Provide the [x, y] coordinate of the cell's center where the given text is located.  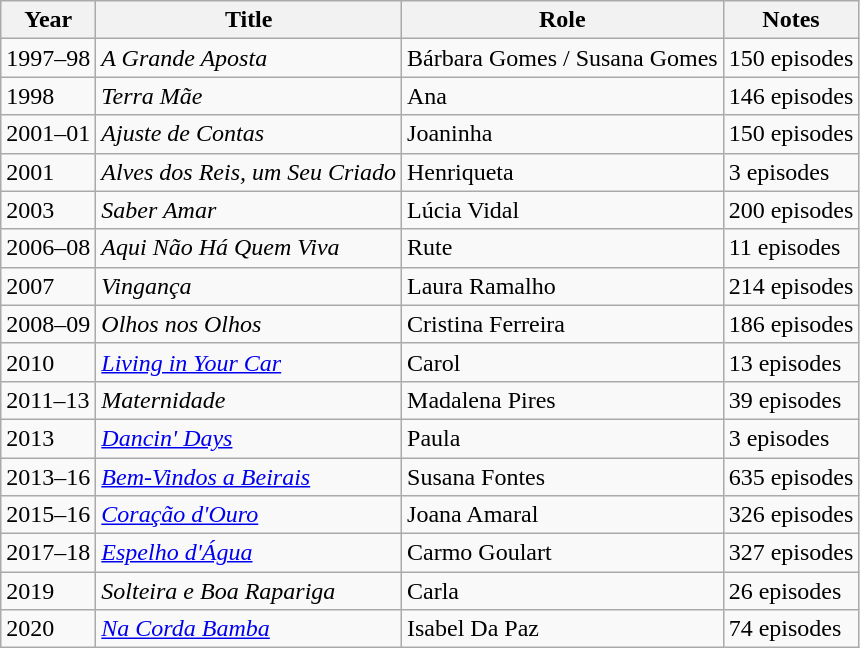
Carmo Goulart [563, 553]
Laura Ramalho [563, 286]
2020 [48, 629]
Lúcia Vidal [563, 210]
Espelho d'Água [249, 553]
327 episodes [791, 553]
2019 [48, 591]
2003 [48, 210]
39 episodes [791, 400]
Living in Your Car [249, 362]
Olhos nos Olhos [249, 324]
A Grande Aposta [249, 58]
Ajuste de Contas [249, 134]
2013–16 [48, 477]
Role [563, 20]
2001 [48, 172]
Terra Mãe [249, 96]
Bem-Vindos a Beirais [249, 477]
Bárbara Gomes / Susana Gomes [563, 58]
74 episodes [791, 629]
Carol [563, 362]
635 episodes [791, 477]
11 episodes [791, 248]
Alves dos Reis, um Seu Criado [249, 172]
Title [249, 20]
Susana Fontes [563, 477]
1997–98 [48, 58]
Henriqueta [563, 172]
2007 [48, 286]
Vingança [249, 286]
2017–18 [48, 553]
2001–01 [48, 134]
Year [48, 20]
Aqui Não Há Quem Viva [249, 248]
Maternidade [249, 400]
Ana [563, 96]
Joana Amaral [563, 515]
Notes [791, 20]
146 episodes [791, 96]
326 episodes [791, 515]
Isabel Da Paz [563, 629]
2013 [48, 438]
214 episodes [791, 286]
Dancin' Days [249, 438]
Joaninha [563, 134]
Solteira e Boa Rapariga [249, 591]
186 episodes [791, 324]
Rute [563, 248]
2011–13 [48, 400]
13 episodes [791, 362]
Madalena Pires [563, 400]
Na Corda Bamba [249, 629]
200 episodes [791, 210]
2006–08 [48, 248]
Paula [563, 438]
Carla [563, 591]
1998 [48, 96]
Coração d'Ouro [249, 515]
Saber Amar [249, 210]
26 episodes [791, 591]
2008–09 [48, 324]
2015–16 [48, 515]
Cristina Ferreira [563, 324]
2010 [48, 362]
